Scan for the cell matching the given text and deliver its (X, Y) coordinate at center. 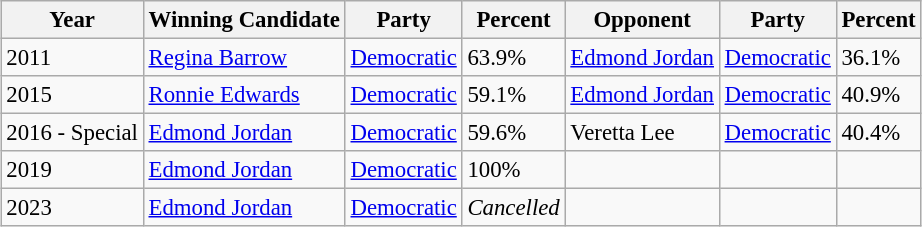
Cancelled (514, 208)
Winning Candidate (244, 20)
36.1% (878, 57)
2015 (72, 95)
Opponent (642, 20)
100% (514, 170)
Regina Barrow (244, 57)
2019 (72, 170)
Veretta Lee (642, 133)
2011 (72, 57)
2016 - Special (72, 133)
59.6% (514, 133)
Year (72, 20)
40.4% (878, 133)
59.1% (514, 95)
40.9% (878, 95)
2023 (72, 208)
Ronnie Edwards (244, 95)
63.9% (514, 57)
